Scan for the cell matching the given text and deliver its [x, y] coordinate at center. 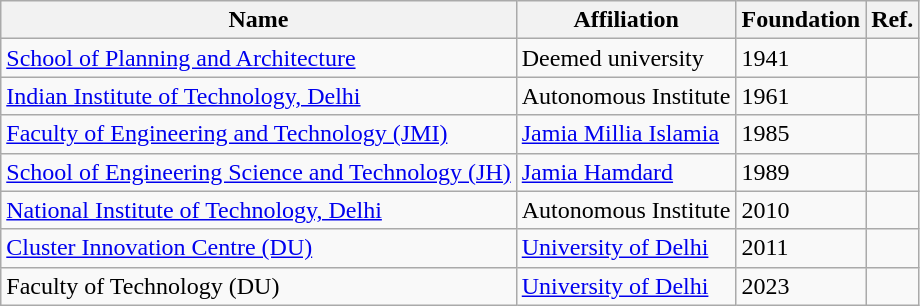
2023 [801, 286]
Jamia Millia Islamia [626, 134]
1961 [801, 96]
Faculty of Engineering and Technology (JMI) [258, 134]
Faculty of Technology (DU) [258, 286]
1989 [801, 172]
School of Engineering Science and Technology (JH) [258, 172]
School of Planning and Architecture [258, 58]
Ref. [892, 20]
2010 [801, 210]
1985 [801, 134]
Foundation [801, 20]
Affiliation [626, 20]
Indian Institute of Technology, Delhi [258, 96]
1941 [801, 58]
National Institute of Technology, Delhi [258, 210]
Cluster Innovation Centre (DU) [258, 248]
Deemed university [626, 58]
Jamia Hamdard [626, 172]
Name [258, 20]
2011 [801, 248]
